Return the (x, y) coordinate for the center point of the cell that contains the specified text.  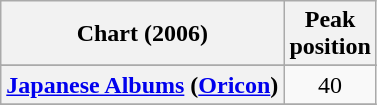
Japanese Albums (Oricon) (142, 85)
Chart (2006) (142, 34)
40 (330, 85)
Peakposition (330, 34)
